For the text-containing cell, return its midpoint in (x, y) coordinate format. 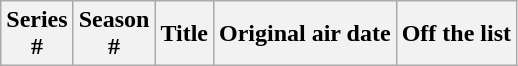
Original air date (304, 34)
Off the list (456, 34)
Season# (114, 34)
Title (184, 34)
Series# (37, 34)
